Locate the cell with the specified text and output its [x, y] center coordinate. 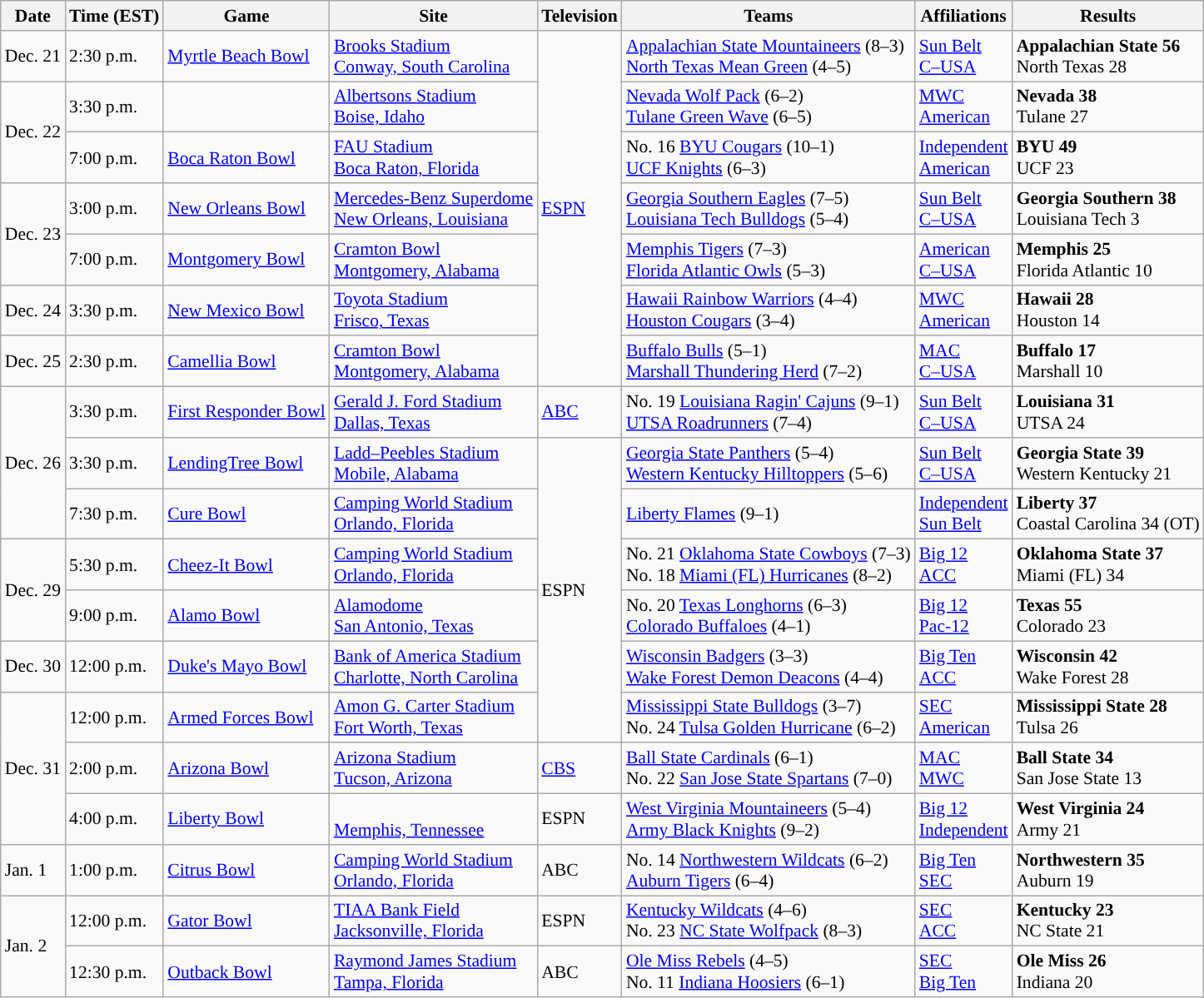
Dec. 25 [33, 361]
IndependentSun Belt [964, 514]
Teams [769, 16]
Raymond James StadiumTampa, Florida [433, 972]
Dec. 31 [33, 767]
Dec. 29 [33, 590]
Kentucky 23NC State 21 [1108, 921]
Alamo Bowl [246, 616]
Jan. 1 [33, 871]
9:00 p.m. [114, 616]
Citrus Bowl [246, 871]
No. 20 Texas Longhorns (6–3)Colorado Buffaloes (4–1) [769, 616]
Ball State 34San Jose State 13 [1108, 769]
New Mexico Bowl [246, 310]
Cure Bowl [246, 514]
Brooks StadiumConway, South Carolina [433, 57]
Buffalo 17Marshall 10 [1108, 361]
Buffalo Bulls (5–1)Marshall Thundering Herd (7–2) [769, 361]
MACC–USA [964, 361]
Ole Miss Rebels (4–5)No. 11 Indiana Hoosiers (6–1) [769, 972]
5:30 p.m. [114, 564]
Duke's Mayo Bowl [246, 666]
Georgia Southern 38Louisiana Tech 3 [1108, 208]
Big 12Independent [964, 819]
Big TenACC [964, 666]
Dec. 30 [33, 666]
Cheez-It Bowl [246, 564]
First Responder Bowl [246, 413]
Nevada Wolf Pack (6–2)Tulane Green Wave (6–5) [769, 107]
Nevada 38Tulane 27 [1108, 107]
Toyota StadiumFrisco, Texas [433, 310]
West Virginia 24Army 21 [1108, 819]
Jan. 2 [33, 946]
1:00 p.m. [114, 871]
Texas 55Colorado 23 [1108, 616]
Ball State Cardinals (6–1)No. 22 San Jose State Spartans (7–0) [769, 769]
Big 12Pac-12 [964, 616]
Armed Forces Bowl [246, 717]
Myrtle Beach Bowl [246, 57]
Wisconsin Badgers (3–3)Wake Forest Demon Deacons (4–4) [769, 666]
LendingTree Bowl [246, 463]
No. 14 Northwestern Wildcats (6–2)Auburn Tigers (6–4) [769, 871]
Wisconsin 42Wake Forest 28 [1108, 666]
Liberty Flames (9–1) [769, 514]
Gator Bowl [246, 921]
Memphis 25Florida Atlantic 10 [1108, 260]
12:30 p.m. [114, 972]
Memphis Tigers (7–3)Florida Atlantic Owls (5–3) [769, 260]
Ladd–Peebles StadiumMobile, Alabama [433, 463]
MACMWC [964, 769]
AmericanC–USA [964, 260]
Liberty 37Coastal Carolina 34 (OT) [1108, 514]
CBS [580, 769]
7:30 p.m. [114, 514]
Albertsons StadiumBoise, Idaho [433, 107]
No. 19 Louisiana Ragin' Cajuns (9–1)UTSA Roadrunners (7–4) [769, 413]
Gerald J. Ford StadiumDallas, Texas [433, 413]
Liberty Bowl [246, 819]
Kentucky Wildcats (4–6)No. 23 NC State Wolfpack (8–3) [769, 921]
Outback Bowl [246, 972]
Affiliations [964, 16]
West Virginia Mountaineers (5–4)Army Black Knights (9–2) [769, 819]
2:00 p.m. [114, 769]
AlamodomeSan Antonio, Texas [433, 616]
Georgia State Panthers (5–4)Western Kentucky Hilltoppers (5–6) [769, 463]
No. 16 BYU Cougars (10–1)UCF Knights (6–3) [769, 158]
Hawaii 28Houston 14 [1108, 310]
Dec. 23 [33, 234]
TIAA Bank FieldJacksonville, Florida [433, 921]
SECAmerican [964, 717]
Boca Raton Bowl [246, 158]
Television [580, 16]
No. 21 Oklahoma State Cowboys (7–3)No. 18 Miami (FL) Hurricanes (8–2) [769, 564]
SECACC [964, 921]
Big 12ACC [964, 564]
Mercedes-Benz SuperdomeNew Orleans, Louisiana [433, 208]
Northwestern 35Auburn 19 [1108, 871]
Oklahoma State 37Miami (FL) 34 [1108, 564]
Arizona Bowl [246, 769]
Mississippi State Bulldogs (3–7)No. 24 Tulsa Golden Hurricane (6–2) [769, 717]
Time (EST) [114, 16]
4:00 p.m. [114, 819]
Appalachian State 56North Texas 28 [1108, 57]
Appalachian State Mountaineers (8–3)North Texas Mean Green (4–5) [769, 57]
FAU StadiumBoca Raton, Florida [433, 158]
Dec. 22 [33, 132]
SECBig Ten [964, 972]
Hawaii Rainbow Warriors (4–4)Houston Cougars (3–4) [769, 310]
Camellia Bowl [246, 361]
Dec. 21 [33, 57]
Memphis, Tennessee [433, 819]
Ole Miss 26Indiana 20 [1108, 972]
3:00 p.m. [114, 208]
IndependentAmerican [964, 158]
Georgia Southern Eagles (7–5)Louisiana Tech Bulldogs (5–4) [769, 208]
Dec. 24 [33, 310]
Amon G. Carter StadiumFort Worth, Texas [433, 717]
New Orleans Bowl [246, 208]
Bank of America StadiumCharlotte, North Carolina [433, 666]
Dec. 26 [33, 463]
Montgomery Bowl [246, 260]
Mississippi State 28Tulsa 26 [1108, 717]
Game [246, 16]
Louisiana 31UTSA 24 [1108, 413]
Site [433, 16]
BYU 49UCF 23 [1108, 158]
Results [1108, 16]
Date [33, 16]
Georgia State 39Western Kentucky 21 [1108, 463]
Big TenSEC [964, 871]
Arizona StadiumTucson, Arizona [433, 769]
